Search for the cell housing the specified text and yield its (X, Y) center coordinate. 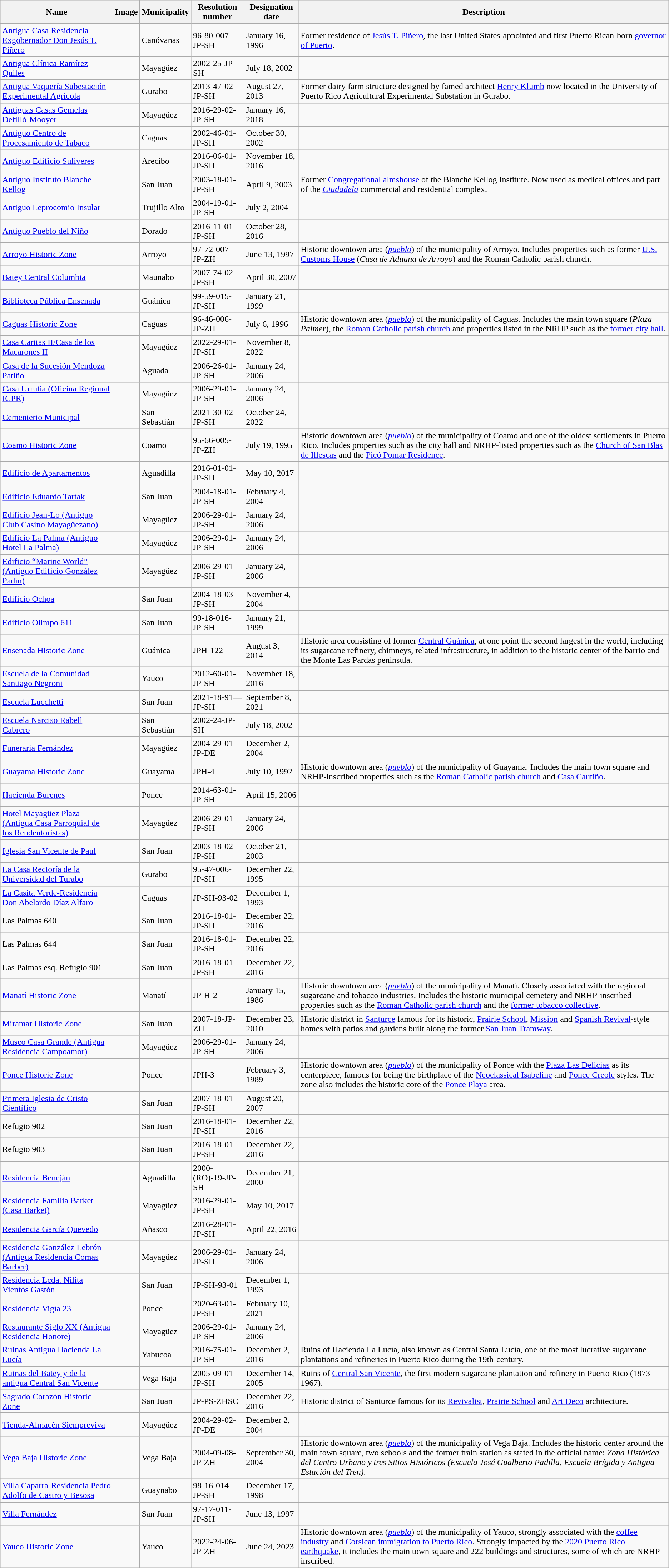
Dorado (165, 231)
Ensenada Historic Zone (56, 650)
2016-75-01-JP-SH (218, 1355)
October 28, 2016 (272, 231)
Antiguo Centro de Procesamiento de Tabaco (56, 138)
January 15, 1986 (272, 995)
Añasco (165, 1229)
Manatí Historic Zone (56, 995)
Refugio 903 (56, 1150)
December 22, 1995 (272, 874)
December 23, 2010 (272, 1023)
Residencia Beneján (56, 1178)
Designation date (272, 12)
Yauco Historic Zone (56, 1547)
2004-29-01-JP-DE (218, 749)
Edificio Olimpo 611 (56, 622)
Biblioteca Pública Ensenada (56, 300)
2021-30-02-JP-SH (218, 417)
Sagrado Corazón Historic Zone (56, 1401)
2000-(RO)-19-JP-SH (218, 1178)
La Casa Rectoría de la Universidad del Turabo (56, 874)
December 2, 2016 (272, 1355)
2022-24-06-JP-ZH (218, 1547)
Coamo Historic Zone (56, 445)
April 30, 2007 (272, 277)
Residencia Lcda. Nilita Vientós Gastón (56, 1285)
July 19, 1995 (272, 445)
Hotel Mayagüez Plaza (Antigua Casa Parroquial de los Rendentoristas) (56, 823)
Las Palmas 644 (56, 944)
Ponce Historic Zone (56, 1075)
Yabucoa (165, 1355)
2006-26-01-JP-SH (218, 370)
April 22, 2016 (272, 1229)
Description (484, 12)
2007-74-02-JP-SH (218, 277)
Name (56, 12)
Trujillo Alto (165, 207)
April 15, 2006 (272, 795)
Guaynabo (165, 1490)
Escuela Narciso Rabell Cabrero (56, 725)
Refugio 902 (56, 1126)
Edificio Ochoa (56, 599)
96-80-007-JP-SH (218, 40)
2002-25-JP-SH (218, 68)
Funeraria Fernández (56, 749)
Antigua Vaquería Subestación Experimental Agrícola (56, 92)
Historic district of Santurce famous for its Revivalist, Prairie School and Art Deco architecture. (484, 1401)
Edificio Jean-Lo (Antiguo Club Casino Mayagüezano) (56, 520)
Residencia García Quevedo (56, 1229)
Antigua Casa Residencia Exgobernador Don Jesús T. Piñero (56, 40)
Restaurante Siglo XX (Antigua Residencia Honore) (56, 1331)
Maunabo (165, 277)
February 10, 2021 (272, 1308)
Arroyo Historic Zone (56, 254)
April 9, 2003 (272, 184)
Residencia Familia Barket (Casa Barket) (56, 1205)
2013-47-02-JP-SH (218, 92)
November 8, 2022 (272, 347)
JP-H-2 (218, 995)
Residencia Vigía 23 (56, 1308)
96-46-006-JP-ZH (218, 324)
Former residence of Jesús T. Piñero, the last United States-appointed and first Puerto Rican-born governor of Puerto. (484, 40)
La Casita Verde-Residencia Don Abelardo Díaz Alfaro (56, 897)
Villa Caparra-Residencia Pedro Adolfo de Castro y Besosa (56, 1490)
JP-SH-93-01 (218, 1285)
October 21, 2003 (272, 851)
Edificio Eduardo Tartak (56, 496)
June 24, 2023 (272, 1547)
Ruinas Antigua Hacienda La Lucía (56, 1355)
99-59-015-JP-SH (218, 300)
Vega Baja Historic Zone (56, 1457)
2003-18-01-JP-SH (218, 184)
2020-63-01-JP-SH (218, 1308)
2012-60-01-JP-SH (218, 679)
October 30, 2002 (272, 138)
2004-19-01-JP-SH (218, 207)
2016-29-01-JP-SH (218, 1205)
Miramar Historic Zone (56, 1023)
2002-24-JP-SH (218, 725)
2022-29-01-JP-SH (218, 347)
2005-09-01-JP-SH (218, 1378)
2004-18-01-JP-SH (218, 496)
Museo Casa Grande (Antigua Residencia Campoamor) (56, 1047)
2021-18-91—JP-SH (218, 701)
Escuela de la Comunidad Santiago Negroni (56, 679)
97-72-007-JP-ZH (218, 254)
JPH-122 (218, 650)
JP-SH-93-02 (218, 897)
Antiguo Pueblo del Niño (56, 231)
Tienda-Almacén Siempreviva (56, 1424)
December 14, 2005 (272, 1378)
Ruinas del Batey y de la antigua Central San Vicente (56, 1378)
Antigua Clínica Ramírez Quiles (56, 68)
Image (127, 12)
Canóvanas (165, 40)
Casa Caritas II/Casa de los Macarones II (56, 347)
2016-11-01-JP-SH (218, 231)
Casa de la Sucesión Mendoza Patiño (56, 370)
Resolution number (218, 12)
October 24, 2022 (272, 417)
September 8, 2021 (272, 701)
Guayama Historic Zone (56, 771)
September 30, 2004 (272, 1457)
July 2, 2004 (272, 207)
August 3, 2014 (272, 650)
JPH-3 (218, 1075)
January 16, 2018 (272, 114)
Guayama (165, 771)
August 20, 2007 (272, 1103)
Ruins of Central San Vicente, the first modern sugarcane plantation and refinery in Puerto Rico (1873-1967). (484, 1378)
JPH-4 (218, 771)
Residencia González Lebrón (Antigua Residencia Comas Barber) (56, 1257)
Edificio La Palma (Antiguo Hotel La Palma) (56, 543)
November 4, 2004 (272, 599)
2016-28-01-JP-SH (218, 1229)
Antiguas Casas Gemelas Defilló-Mooyer (56, 114)
Antiguo Instituto Blanche Kellog (56, 184)
Iglesia San Vicente de Paul (56, 851)
July 6, 1996 (272, 324)
2003-18-02-JP-SH (218, 851)
Edificio “Marine World” (Antiguo Edificio González Padín) (56, 571)
97-17-011-JP-SH (218, 1514)
2014-63-01-JP-SH (218, 795)
Arecibo (165, 161)
2007-18-01-JP-SH (218, 1103)
99-18-016-JP-SH (218, 622)
February 4, 2004 (272, 496)
2004-29-02-JP-DE (218, 1424)
2004-09-08-JP-ZH (218, 1457)
2007-18-JP-ZH (218, 1023)
Las Palmas esq. Refugio 901 (56, 967)
95-47-006-JP-SH (218, 874)
January 16, 1996 (272, 40)
Villa Fernández (56, 1514)
98-16-014-JP-SH (218, 1490)
2016-06-01-JP-SH (218, 161)
Coamo (165, 445)
December 21, 2000 (272, 1178)
Arroyo (165, 254)
Batey Central Columbia (56, 277)
2016-29-02-JP-SH (218, 114)
Antiguo Edificio Suliveres (56, 161)
JP-PS-ZHSC (218, 1401)
Antiguo Leprocomio Insular (56, 207)
Las Palmas 640 (56, 921)
95-66-005-JP-ZH (218, 445)
July 10, 1992 (272, 771)
Cementerio Municipal (56, 417)
2016-01-01-JP-SH (218, 473)
Municipality (165, 12)
Hacienda Burenes (56, 795)
Aguada (165, 370)
August 27, 2013 (272, 92)
Primera Iglesia de Cristo Científico (56, 1103)
Casa Urrutia (Oficina Regional ICPR) (56, 394)
2002-46-01-JP-SH (218, 138)
December 17, 1998 (272, 1490)
Escuela Lucchetti (56, 701)
Manatí (165, 995)
Edificio de Apartamentos (56, 473)
February 3, 1989 (272, 1075)
Caguas Historic Zone (56, 324)
2004-18-03-JP-SH (218, 599)
